Capture the cell that displays the provided text and extract its (X, Y) central coordinate. 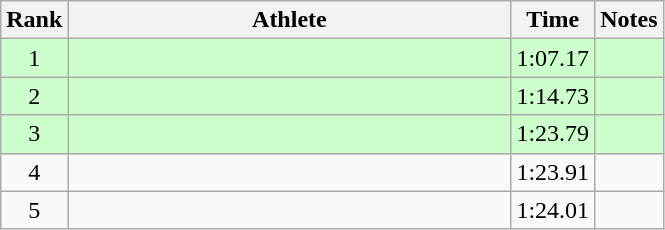
1:14.73 (553, 96)
Rank (34, 20)
Athlete (290, 20)
1:23.79 (553, 134)
5 (34, 210)
Notes (629, 20)
1:23.91 (553, 172)
1 (34, 58)
2 (34, 96)
4 (34, 172)
Time (553, 20)
1:07.17 (553, 58)
3 (34, 134)
1:24.01 (553, 210)
